For the text-containing cell, return its midpoint in (x, y) coordinate format. 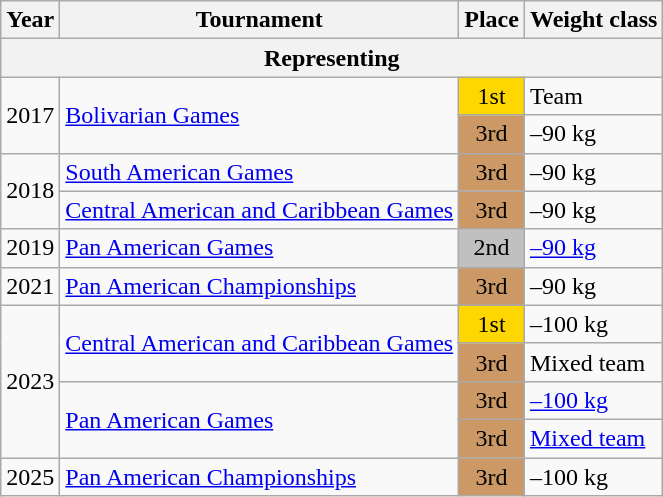
2018 (30, 191)
2nd (492, 248)
2023 (30, 381)
Representing (332, 58)
Bolivarian Games (260, 115)
Place (492, 20)
2025 (30, 477)
2021 (30, 286)
Weight class (593, 20)
Year (30, 20)
Team (593, 96)
South American Games (260, 172)
Tournament (260, 20)
2019 (30, 248)
2017 (30, 115)
